Provide the (x, y) coordinate of the cell's center where the given text is located.  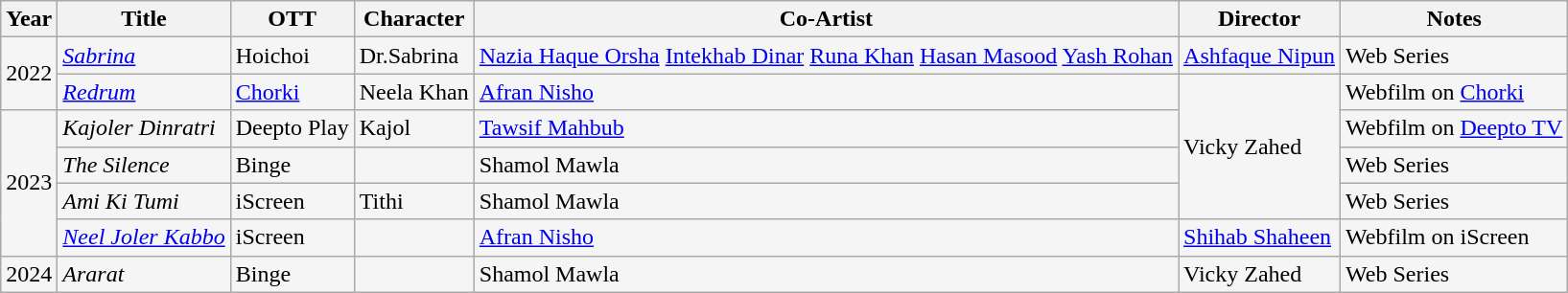
Deepto Play (292, 128)
Webfilm on iScreen (1454, 237)
Neela Khan (414, 92)
2024 (29, 274)
Year (29, 19)
Neel Joler Kabbo (144, 237)
The Silence (144, 165)
OTT (292, 19)
Tithi (414, 201)
Redrum (144, 92)
Kajol (414, 128)
Tawsif Mahbub (826, 128)
Chorki (292, 92)
Ararat (144, 274)
Hoichoi (292, 56)
Nazia Haque Orsha Intekhab Dinar Runa Khan Hasan Masood Yash Rohan (826, 56)
Webfilm on Deepto TV (1454, 128)
Ami Ki Tumi (144, 201)
Kajoler Dinratri (144, 128)
Notes (1454, 19)
Director (1260, 19)
Co-Artist (826, 19)
Shihab Shaheen (1260, 237)
2023 (29, 183)
2022 (29, 74)
Title (144, 19)
Ashfaque Nipun (1260, 56)
Sabrina (144, 56)
Character (414, 19)
Webfilm on Chorki (1454, 92)
Dr.Sabrina (414, 56)
